Output the [x, y] coordinate of the center of the cell containing the given text.  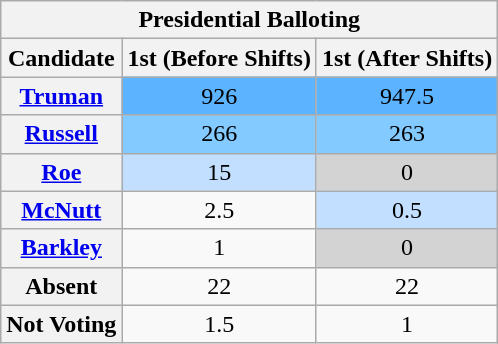
Truman [62, 96]
1st (After Shifts) [406, 58]
McNutt [62, 210]
Absent [62, 286]
Not Voting [62, 324]
Presidential Balloting [250, 20]
Roe [62, 172]
2.5 [220, 210]
266 [220, 134]
926 [220, 96]
263 [406, 134]
0.5 [406, 210]
Candidate [62, 58]
1.5 [220, 324]
947.5 [406, 96]
1st (Before Shifts) [220, 58]
15 [220, 172]
Russell [62, 134]
Barkley [62, 248]
